Return the [X, Y] coordinate for the center point of the cell that contains the specified text.  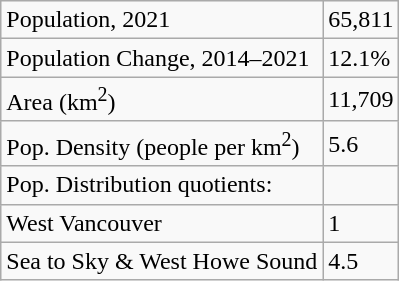
11,709 [361, 100]
Population, 2021 [162, 20]
5.6 [361, 144]
West Vancouver [162, 223]
12.1% [361, 58]
Area (km2) [162, 100]
Sea to Sky & West Howe Sound [162, 261]
65,811 [361, 20]
4.5 [361, 261]
1 [361, 223]
Pop. Distribution quotients: [162, 185]
Pop. Density (people per km2) [162, 144]
Population Change, 2014–2021 [162, 58]
